Provide the (X, Y) coordinate of the cell's center where the given text is located.  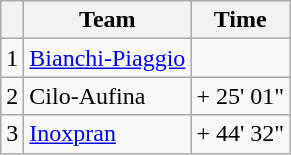
Team (108, 20)
3 (12, 134)
Inoxpran (108, 134)
Cilo-Aufina (108, 96)
+ 44' 32" (240, 134)
1 (12, 58)
Bianchi-Piaggio (108, 58)
Time (240, 20)
+ 25' 01" (240, 96)
2 (12, 96)
